Return the [x, y] coordinate for the center point of the cell that contains the specified text.  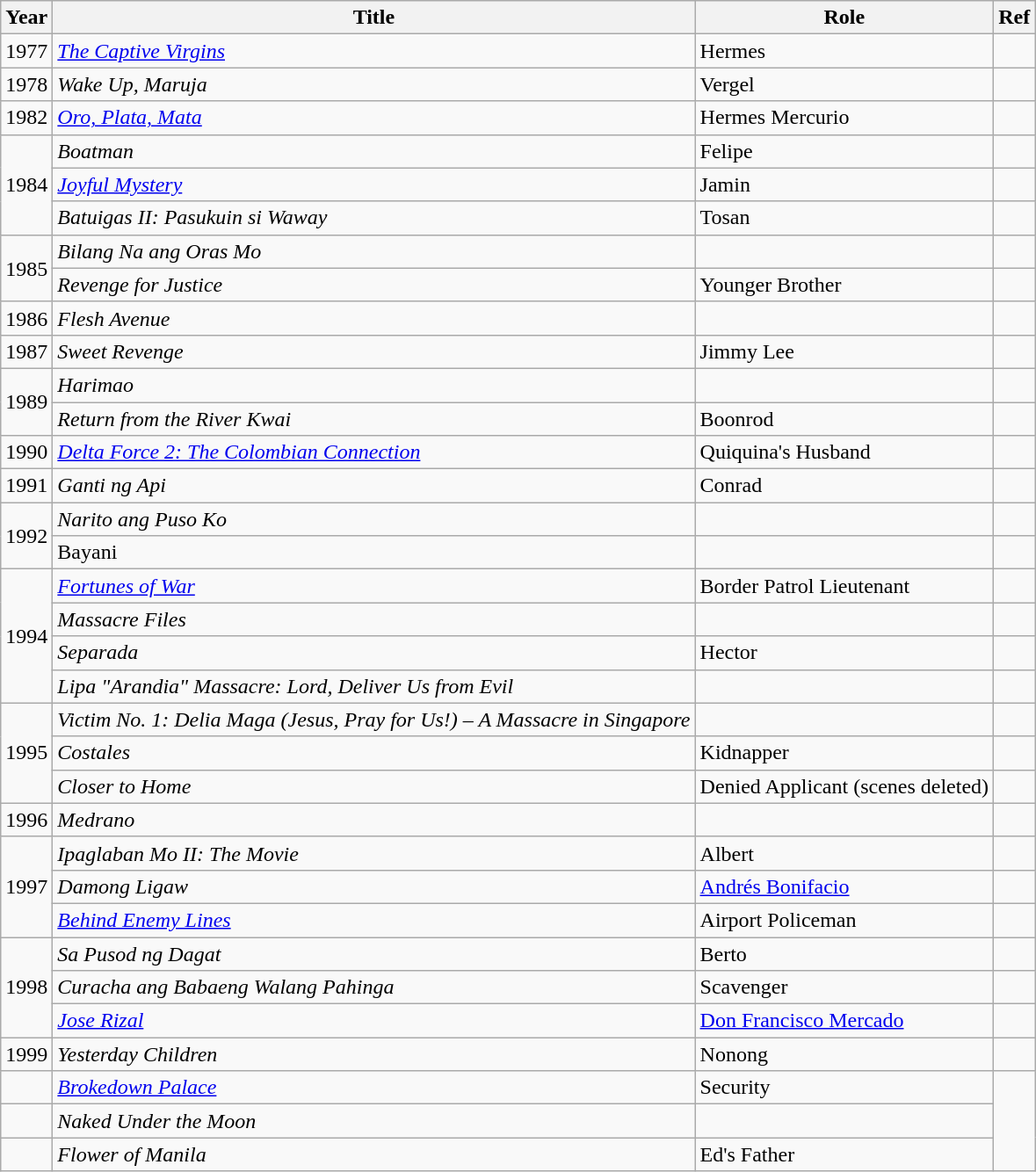
Lipa "Arandia" Massacre: Lord, Deliver Us from Evil [374, 686]
Brokedown Palace [374, 1088]
1987 [26, 351]
1986 [26, 318]
1985 [26, 268]
Behind Enemy Lines [374, 920]
Fortunes of War [374, 586]
1989 [26, 402]
1997 [26, 886]
Medrano [374, 820]
1977 [26, 51]
Narito ang Puso Ko [374, 519]
Title [374, 18]
1995 [26, 753]
Flesh Avenue [374, 318]
Scavenger [844, 988]
Ref [1014, 18]
Yesterday Children [374, 1054]
Oro, Plata, Mata [374, 118]
Albert [844, 853]
Ipaglaban Mo II: The Movie [374, 853]
1992 [26, 536]
Batuigas II: Pasukuin si Waway [374, 218]
Ed's Father [844, 1154]
Boonrod [844, 419]
Don Francisco Mercado [844, 1021]
1999 [26, 1054]
1998 [26, 987]
Boatman [374, 151]
Berto [844, 953]
Massacre Files [374, 619]
1982 [26, 118]
Hermes Mercurio [844, 118]
Revenge for Justice [374, 285]
Year [26, 18]
Felipe [844, 151]
Vergel [844, 84]
Joyful Mystery [374, 184]
Jamin [844, 184]
Naked Under the Moon [374, 1121]
Jimmy Lee [844, 351]
Bayani [374, 553]
Andrés Bonifacio [844, 886]
1990 [26, 452]
Bilang Na ang Oras Mo [374, 251]
Conrad [844, 486]
Kidnapper [844, 753]
1994 [26, 636]
Hermes [844, 51]
Curacha ang Babaeng Walang Pahinga [374, 988]
Tosan [844, 218]
1996 [26, 820]
The Captive Virgins [374, 51]
Security [844, 1088]
Harimao [374, 385]
Return from the River Kwai [374, 419]
Delta Force 2: The Colombian Connection [374, 452]
Costales [374, 753]
Airport Policeman [844, 920]
Damong Ligaw [374, 886]
Hector [844, 653]
1978 [26, 84]
1984 [26, 184]
Denied Applicant (scenes deleted) [844, 786]
Separada [374, 653]
Jose Rizal [374, 1021]
Ganti ng Api [374, 486]
Wake Up, Maruja [374, 84]
1991 [26, 486]
Nonong [844, 1054]
Flower of Manila [374, 1154]
Sweet Revenge [374, 351]
Quiquina's Husband [844, 452]
Sa Pusod ng Dagat [374, 953]
Role [844, 18]
Victim No. 1: Delia Maga (Jesus, Pray for Us!) – A Massacre in Singapore [374, 720]
Younger Brother [844, 285]
Border Patrol Lieutenant [844, 586]
Closer to Home [374, 786]
